Search for the cell housing the specified text and yield its (X, Y) center coordinate. 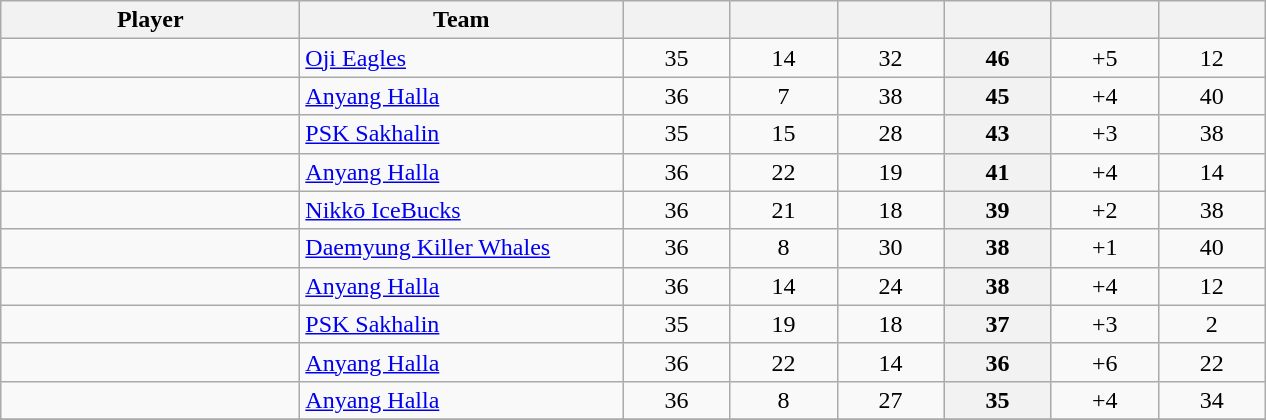
30 (890, 248)
+1 (1104, 248)
15 (784, 134)
45 (998, 96)
27 (890, 400)
41 (998, 172)
21 (784, 210)
39 (998, 210)
Player (150, 20)
46 (998, 58)
28 (890, 134)
37 (998, 324)
Oji Eagles (462, 58)
Daemyung Killer Whales (462, 248)
2 (1212, 324)
32 (890, 58)
43 (998, 134)
+5 (1104, 58)
Nikkō IceBucks (462, 210)
34 (1212, 400)
+6 (1104, 362)
+2 (1104, 210)
7 (784, 96)
Team (462, 20)
24 (890, 286)
